Determine the [x, y] coordinate at the center of the cell enclosing the given text.  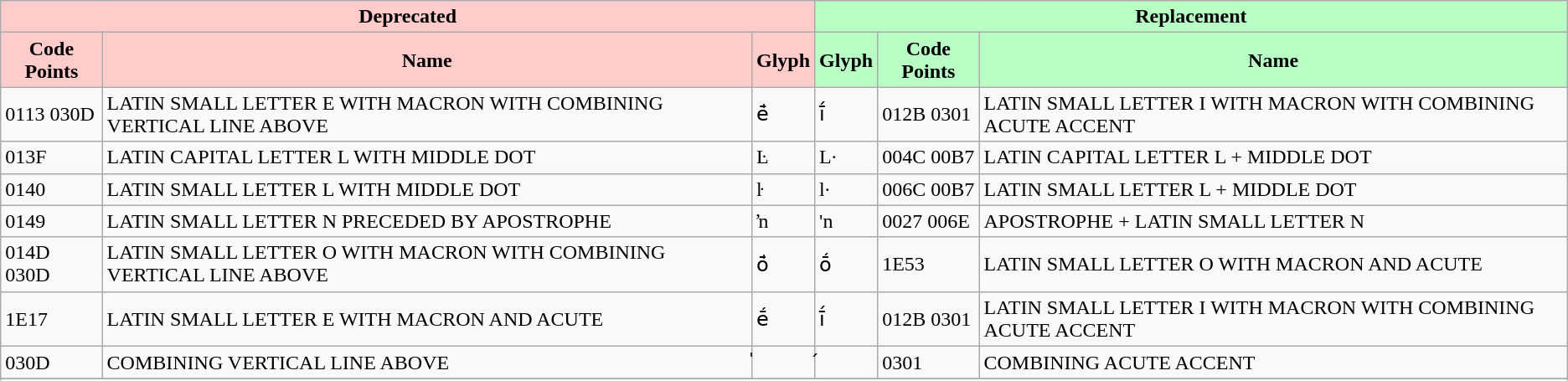
Deprecated [408, 17]
Ŀ [782, 157]
COMBINING ACUTE ACCENT [1273, 363]
LATIN SMALL LETTER E WITH MACRON WITH COMBINING VERTICAL LINE ABOVE [427, 114]
0113 030D [52, 114]
ŀ [782, 189]
ē̍ [782, 114]
l· [846, 189]
LATIN CAPITAL LETTER L WITH MIDDLE DOT [427, 157]
LATIN SMALL LETTER N PRECEDED BY APOSTROPHE [427, 221]
̍ [782, 363]
ṓ [846, 265]
'n [846, 221]
L· [846, 157]
0149 [52, 221]
1E53 [928, 265]
1E17 [52, 318]
LATIN SMALL LETTER O WITH MACRON WITH COMBINING VERTICAL LINE ABOVE [427, 265]
030D [52, 363]
0140 [52, 189]
LATIN SMALL LETTER E WITH MACRON AND ACUTE [427, 318]
014D 030D [52, 265]
004C 00B7 [928, 157]
0301 [928, 363]
LATIN SMALL LETTER L + MIDDLE DOT [1273, 189]
LATIN SMALL LETTER L WITH MIDDLE DOT [427, 189]
ŉ [782, 221]
COMBINING VERTICAL LINE ABOVE [427, 363]
LATIN CAPITAL LETTER L + MIDDLE DOT [1273, 157]
́ [846, 363]
Replacement [1191, 17]
0027 006E [928, 221]
006C 00B7 [928, 189]
ḗ [782, 318]
ō̍ [782, 265]
013F [52, 157]
LATIN SMALL LETTER O WITH MACRON AND ACUTE [1273, 265]
APOSTROPHE + LATIN SMALL LETTER N [1273, 221]
